Detect which cell encompasses the target text, then output its [x, y] center coordinate. 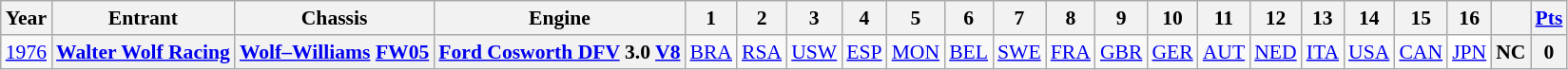
CAN [1421, 52]
14 [1369, 18]
3 [814, 18]
GER [1171, 52]
Wolf–Williams FW05 [335, 52]
5 [917, 18]
1 [711, 18]
NED [1275, 52]
NC [1510, 52]
16 [1469, 18]
Walter Wolf Racing [143, 52]
15 [1421, 18]
BRA [711, 52]
6 [968, 18]
1976 [27, 52]
4 [863, 18]
8 [1071, 18]
ESP [863, 52]
SWE [1019, 52]
13 [1323, 18]
Year [27, 18]
2 [762, 18]
MON [917, 52]
USW [814, 52]
ITA [1323, 52]
9 [1122, 18]
Pts [1550, 18]
12 [1275, 18]
Entrant [143, 18]
11 [1224, 18]
Ford Cosworth DFV 3.0 V8 [559, 52]
AUT [1224, 52]
FRA [1071, 52]
RSA [762, 52]
Engine [559, 18]
0 [1550, 52]
USA [1369, 52]
GBR [1122, 52]
Chassis [335, 18]
JPN [1469, 52]
7 [1019, 18]
10 [1171, 18]
BEL [968, 52]
